From the cell containing the given text, extract its center point as [x, y] coordinate. 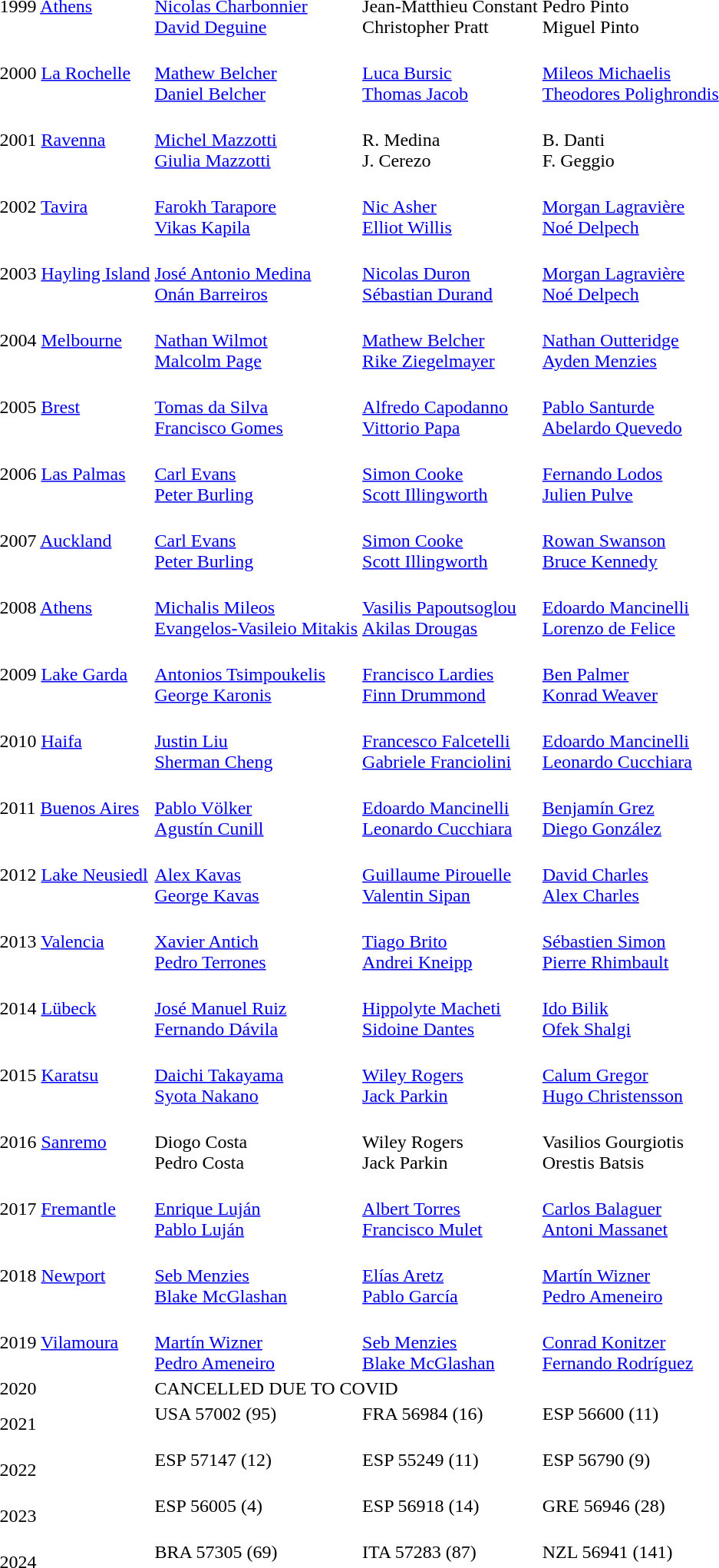
Elías AretzPablo García [450, 1275]
Diogo CostaPedro Costa [256, 1142]
Farokh TaraporeVikas Kapila [256, 207]
Tomas da SilvaFrancisco Gomes [256, 407]
USA 57002 (95) [256, 1424]
Francisco LardiesFinn Drummond [450, 674]
Xavier AntichPedro Terrones [256, 941]
Francesco FalcetelliGabriele Franciolini [450, 741]
FRA 56984 (16) [450, 1424]
Albert TorresFrancisco Mulet [450, 1209]
José Manuel RuizFernando Dávila [256, 1008]
Vasilis PapoutsoglouAkilas Drougas [450, 607]
Mathew BelcherDaniel Belcher [256, 73]
Pablo VölkerAgustín Cunill [256, 808]
Michel MazzottiGiulia Mazzotti [256, 140]
ESP 56005 (4) [256, 1516]
Martín WiznerPedro Ameneiro [256, 1342]
José Antonio MedinaOnán Barreiros [256, 273]
Michalis MileosEvangelos-Vasileio Mitakis [256, 607]
Hippolyte MachetiSidoine Dantes [450, 1008]
Guillaume PirouelleValentin Sipan [450, 875]
Luca BursicThomas Jacob [450, 73]
Nic AsherElliot Willis [450, 207]
ESP 56918 (14) [450, 1516]
Justin LiuSherman Cheng [256, 741]
Alex KavasGeorge Kavas [256, 875]
R. MedinaJ. Cerezo [450, 140]
Alfredo CapodannoVittorio Papa [450, 407]
Enrique LujánPablo Luján [256, 1209]
Mathew BelcherRike Ziegelmayer [450, 340]
ESP 55249 (11) [450, 1470]
Edoardo MancinelliLeonardo Cucchiara [450, 808]
ESP 57147 (12) [256, 1470]
Nathan WilmotMalcolm Page [256, 340]
Daichi TakayamaSyota Nakano [256, 1075]
Nicolas DuronSébastian Durand [450, 273]
Tiago BritoAndrei Kneipp [450, 941]
Antonios TsimpoukelisGeorge Karonis [256, 674]
